Locate the cell with the specified text and output its [x, y] center coordinate. 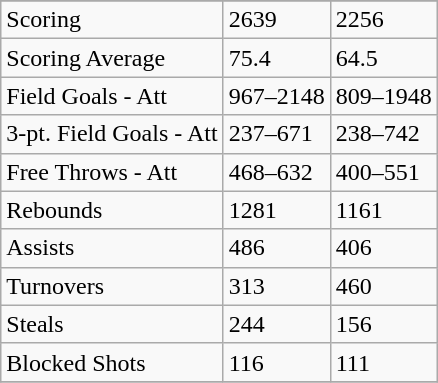
237–671 [276, 134]
967–2148 [276, 96]
244 [276, 324]
809–1948 [384, 96]
Scoring [112, 20]
Field Goals - Att [112, 96]
1161 [384, 210]
Assists [112, 248]
486 [276, 248]
238–742 [384, 134]
Blocked Shots [112, 362]
1281 [276, 210]
468–632 [276, 172]
Rebounds [112, 210]
400–551 [384, 172]
460 [384, 286]
406 [384, 248]
111 [384, 362]
2639 [276, 20]
3-pt. Field Goals - Att [112, 134]
313 [276, 286]
75.4 [276, 58]
64.5 [384, 58]
Turnovers [112, 286]
2256 [384, 20]
Steals [112, 324]
Scoring Average [112, 58]
Free Throws - Att [112, 172]
116 [276, 362]
156 [384, 324]
